For the text-containing cell, return its midpoint in (X, Y) coordinate format. 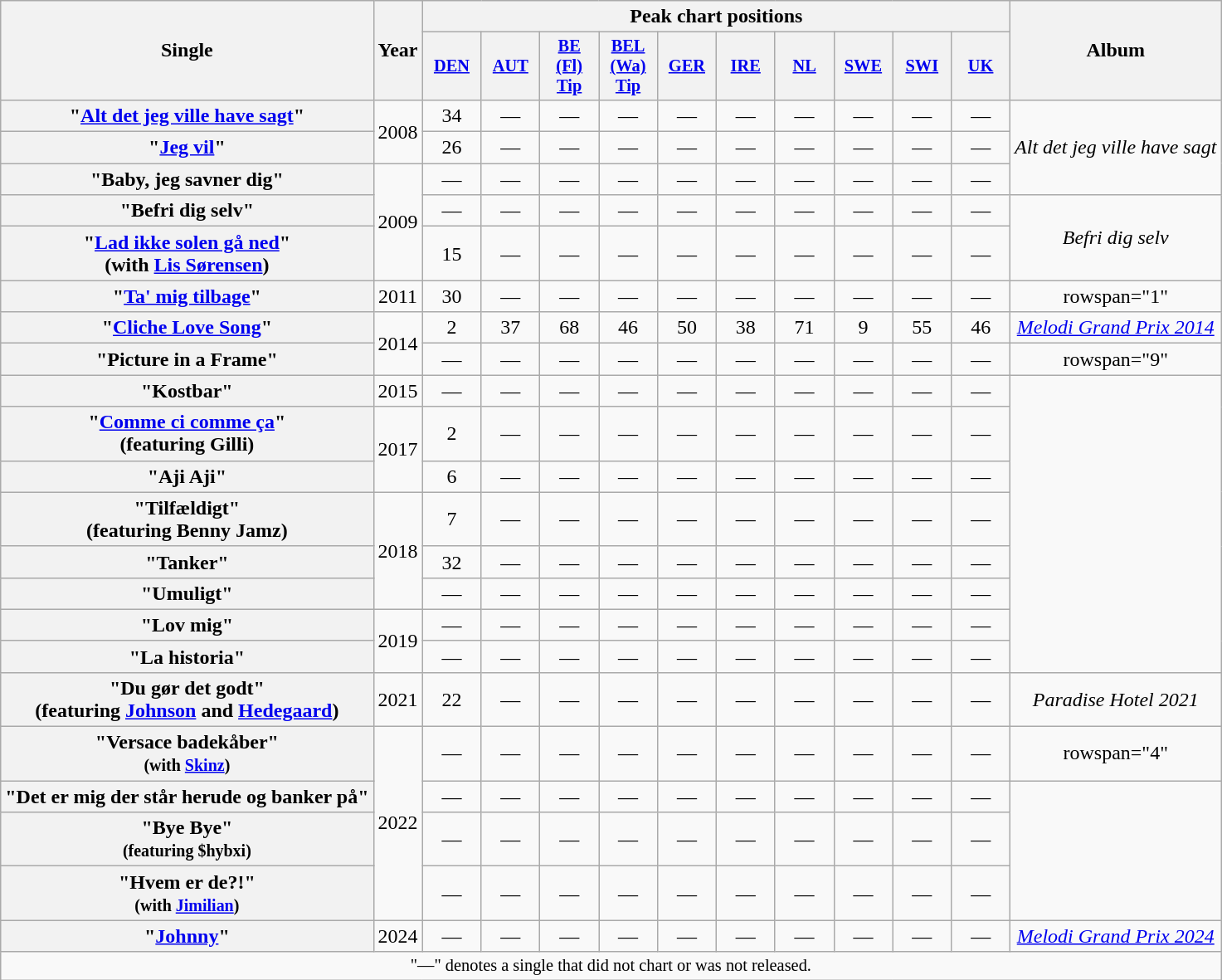
rowspan="4" (1116, 753)
7 (451, 519)
37 (511, 328)
BE(Fl)Tip (569, 66)
"Lov mig" (187, 625)
"Befri dig selv" (187, 211)
32 (451, 562)
71 (805, 328)
55 (923, 328)
2021 (398, 699)
DEN (451, 66)
Year (398, 51)
"Lad ikke solen gå ned"(with Lis Sørensen) (187, 254)
Peak chart positions (717, 17)
6 (451, 476)
Album (1116, 51)
2014 (398, 344)
"Cliche Love Song" (187, 328)
30 (451, 296)
"Hvem er de?!"(with Jimilian) (187, 893)
2017 (398, 450)
Melodi Grand Prix 2024 (1116, 936)
"Kostbar" (187, 391)
Paradise Hotel 2021 (1116, 699)
"Tilfældigt"(featuring Benny Jamz) (187, 519)
rowspan="1" (1116, 296)
68 (569, 328)
26 (451, 148)
"La historia" (187, 656)
"Comme ci comme ça"(featuring Gilli) (187, 433)
38 (745, 328)
2024 (398, 936)
"Ta' mig tilbage" (187, 296)
"Picture in a Frame" (187, 359)
Single (187, 51)
"Baby, jeg savner dig" (187, 179)
"Johnny" (187, 936)
34 (451, 115)
Alt det jeg ville have sagt (1116, 147)
"Aji Aji" (187, 476)
"Bye Bye"(featuring $hybxi) (187, 840)
Befri dig selv (1116, 237)
Melodi Grand Prix 2014 (1116, 328)
"Versace badekåber"(with Skinz) (187, 753)
2011 (398, 296)
NL (805, 66)
"—" denotes a single that did not chart or was not released. (611, 966)
IRE (745, 66)
BEL(Wa)Tip (629, 66)
"Du gør det godt"(featuring Johnson and Hedegaard) (187, 699)
rowspan="9" (1116, 359)
50 (687, 328)
UK (981, 66)
AUT (511, 66)
SWI (923, 66)
2018 (398, 551)
22 (451, 699)
"Jeg vil" (187, 148)
2019 (398, 641)
2015 (398, 391)
"Umuligt" (187, 593)
"Det er mig der står herude og banker på" (187, 797)
2022 (398, 823)
15 (451, 254)
"Tanker" (187, 562)
SWE (863, 66)
"Alt det jeg ville have sagt" (187, 115)
9 (863, 328)
2008 (398, 131)
2009 (398, 222)
GER (687, 66)
